Detect which cell encompasses the target text, then output its [x, y] center coordinate. 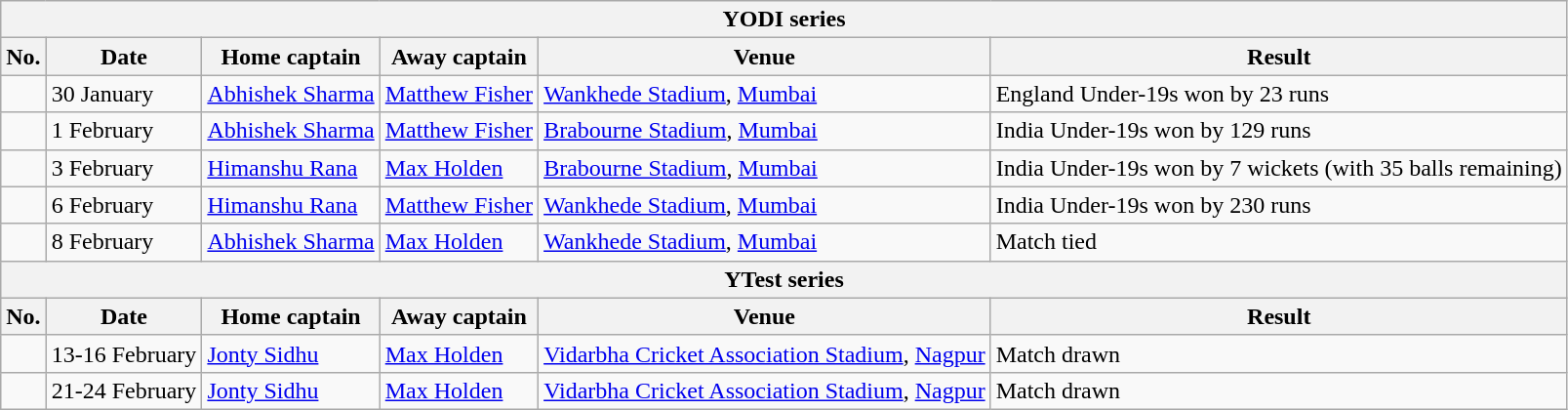
India Under-19s won by 129 runs [1278, 131]
30 January [124, 94]
Match tied [1278, 242]
13-16 February [124, 353]
8 February [124, 242]
YODI series [784, 20]
21-24 February [124, 390]
YTest series [784, 279]
India Under-19s won by 230 runs [1278, 205]
3 February [124, 168]
England Under-19s won by 23 runs [1278, 94]
1 February [124, 131]
India Under-19s won by 7 wickets (with 35 balls remaining) [1278, 168]
6 February [124, 205]
